Detect which cell encompasses the target text, then output its (X, Y) center coordinate. 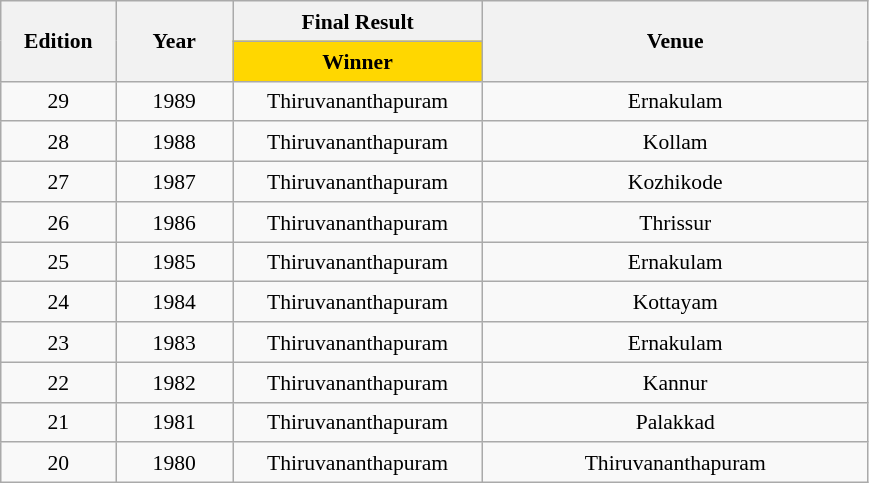
Thrissur (676, 222)
Kottayam (676, 302)
Year (174, 41)
20 (58, 463)
Winner (357, 61)
1989 (174, 101)
Kozhikode (676, 182)
Venue (676, 41)
21 (58, 422)
1988 (174, 142)
Edition (58, 41)
29 (58, 101)
Palakkad (676, 422)
22 (58, 382)
1984 (174, 302)
Final Result (357, 21)
25 (58, 262)
1981 (174, 422)
23 (58, 342)
1986 (174, 222)
1983 (174, 342)
1980 (174, 463)
1987 (174, 182)
1982 (174, 382)
26 (58, 222)
28 (58, 142)
1985 (174, 262)
Kannur (676, 382)
27 (58, 182)
Kollam (676, 142)
24 (58, 302)
